Scan for the cell matching the given text and deliver its (x, y) coordinate at center. 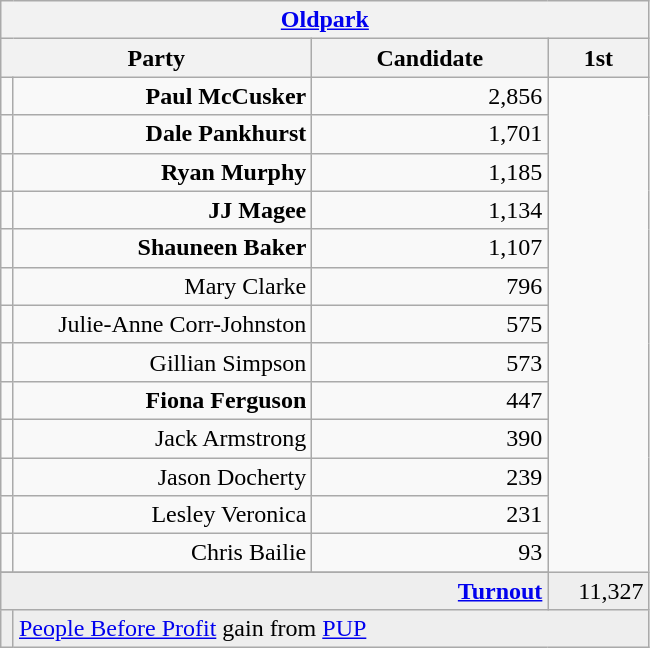
239 (430, 477)
Oldpark (325, 20)
Jack Armstrong (162, 438)
Paul McCusker (162, 96)
575 (430, 324)
Julie-Anne Corr-Johnston (162, 324)
Turnout (274, 591)
2,856 (430, 96)
Lesley Veronica (162, 515)
231 (430, 515)
People Before Profit gain from PUP (330, 629)
Ryan Murphy (162, 172)
Fiona Ferguson (162, 400)
Candidate (430, 58)
573 (430, 362)
JJ Magee (162, 210)
1,701 (430, 134)
Chris Bailie (162, 553)
Jason Docherty (162, 477)
447 (430, 400)
Shauneen Baker (162, 248)
1st (598, 58)
11,327 (598, 591)
Dale Pankhurst (162, 134)
93 (430, 553)
Gillian Simpson (162, 362)
1,134 (430, 210)
390 (430, 438)
1,185 (430, 172)
796 (430, 286)
Mary Clarke (162, 286)
1,107 (430, 248)
Party (156, 58)
